Pinpoint the cell where the given text exists, returning its (X, Y) midpoint coordinate. 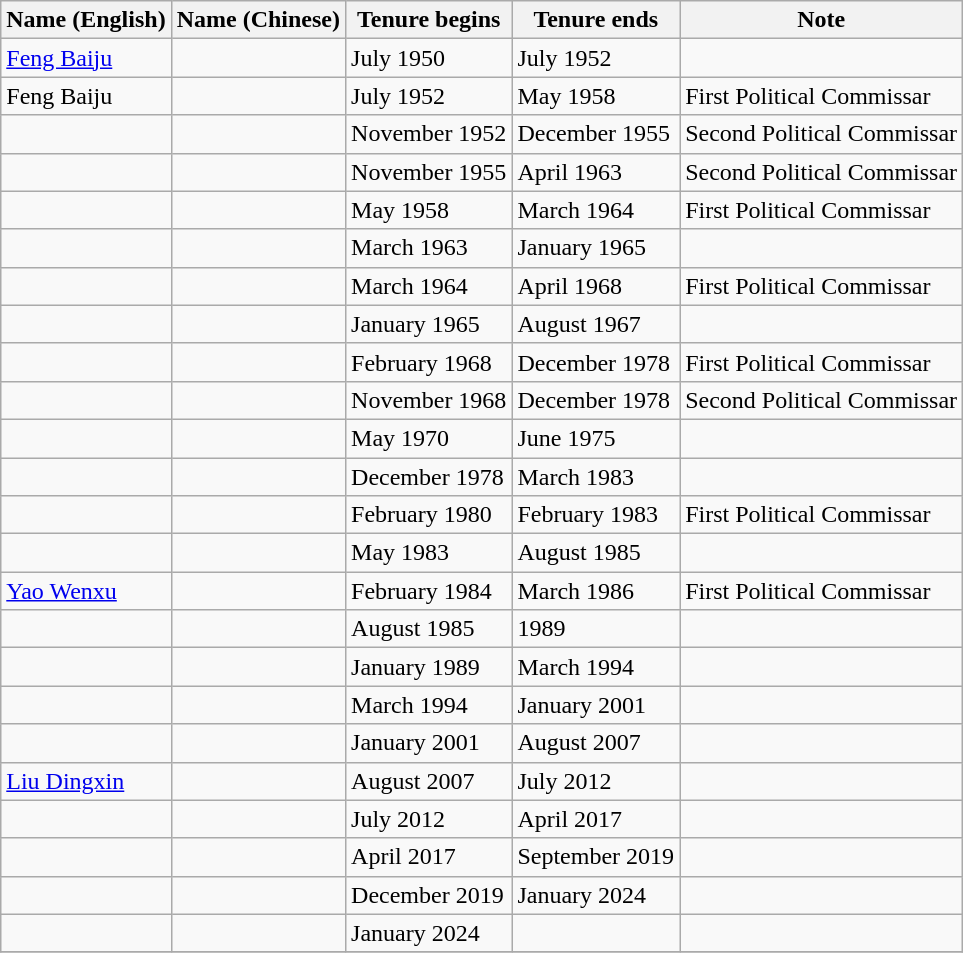
December 2019 (429, 895)
August 1967 (596, 324)
Liu Dingxin (86, 781)
December 1955 (596, 134)
February 1980 (429, 515)
July 1950 (429, 58)
May 1970 (429, 438)
May 1983 (429, 553)
November 1955 (429, 172)
March 1983 (596, 477)
November 1968 (429, 400)
March 1963 (429, 248)
March 1986 (596, 591)
January 1989 (429, 667)
February 1984 (429, 591)
November 1952 (429, 134)
1989 (596, 629)
Name (English) (86, 20)
Note (822, 20)
April 1968 (596, 286)
February 1983 (596, 515)
Tenure begins (429, 20)
June 1975 (596, 438)
September 2019 (596, 857)
April 1963 (596, 172)
Yao Wenxu (86, 591)
Tenure ends (596, 20)
Name (Chinese) (258, 20)
February 1968 (429, 362)
